Capture the cell that displays the provided text and extract its (X, Y) central coordinate. 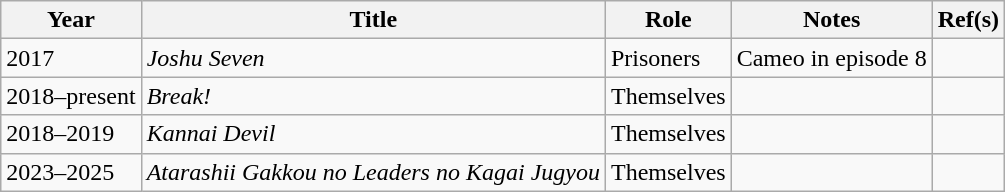
Ref(s) (968, 20)
Year (71, 20)
Joshu Seven (373, 58)
Cameo in episode 8 (832, 58)
Role (668, 20)
Kannai Devil (373, 134)
Atarashii Gakkou no Leaders no Kagai Jugyou (373, 172)
2018–present (71, 96)
2023–2025 (71, 172)
2018–2019 (71, 134)
Break! (373, 96)
Title (373, 20)
2017 (71, 58)
Notes (832, 20)
Prisoners (668, 58)
